Provide the (X, Y) coordinate of the cell's center where the given text is located.  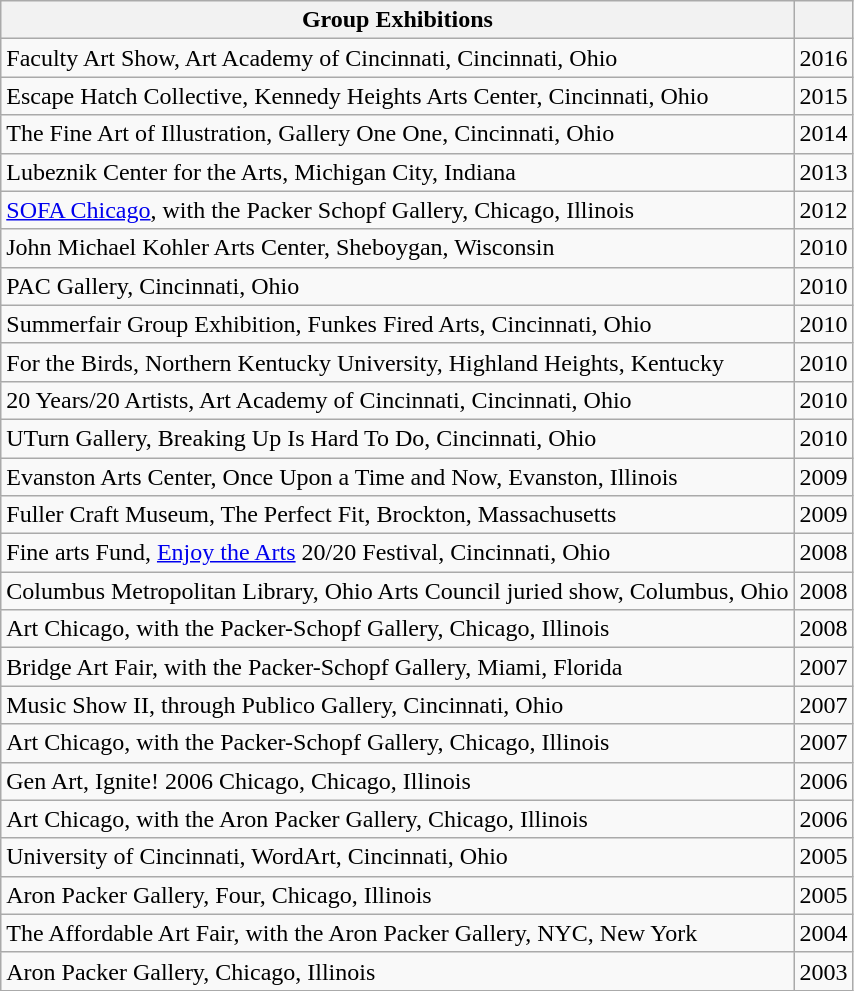
Music Show II, through Publico Gallery, Cincinnati, Ohio (398, 705)
2015 (824, 96)
Lubeznik Center for the Arts, Michigan City, Indiana (398, 172)
SOFA Chicago, with the Packer Schopf Gallery, Chicago, Illinois (398, 210)
Aron Packer Gallery, Chicago, Illinois (398, 971)
PAC Gallery, Cincinnati, Ohio (398, 286)
2003 (824, 971)
For the Birds, Northern Kentucky University, Highland Heights, Kentucky (398, 362)
2016 (824, 58)
Gen Art, Ignite! 2006 Chicago, Chicago, Illinois (398, 781)
20 Years/20 Artists, Art Academy of Cincinnati, Cincinnati, Ohio (398, 400)
Bridge Art Fair, with the Packer-Schopf Gallery, Miami, Florida (398, 667)
Escape Hatch Collective, Kennedy Heights Arts Center, Cincinnati, Ohio (398, 96)
Columbus Metropolitan Library, Ohio Arts Council juried show, Columbus, Ohio (398, 591)
Fuller Craft Museum, The Perfect Fit, Brockton, Massachusetts (398, 515)
Aron Packer Gallery, Four, Chicago, Illinois (398, 895)
The Fine Art of Illustration, Gallery One One, Cincinnati, Ohio (398, 134)
2014 (824, 134)
The Affordable Art Fair, with the Aron Packer Gallery, NYC, New York (398, 933)
Evanston Arts Center, Once Upon a Time and Now, Evanston, Illinois (398, 477)
Fine arts Fund, Enjoy the Arts 20/20 Festival, Cincinnati, Ohio (398, 553)
John Michael Kohler Arts Center, Sheboygan, Wisconsin (398, 248)
University of Cincinnati, WordArt, Cincinnati, Ohio (398, 857)
Faculty Art Show, Art Academy of Cincinnati, Cincinnati, Ohio (398, 58)
Summerfair Group Exhibition, Funkes Fired Arts, Cincinnati, Ohio (398, 324)
2004 (824, 933)
Group Exhibitions (398, 20)
UTurn Gallery, Breaking Up Is Hard To Do, Cincinnati, Ohio (398, 438)
2012 (824, 210)
2013 (824, 172)
Art Chicago, with the Aron Packer Gallery, Chicago, Illinois (398, 819)
